Find where the given text appears and provide that cell's center as [x, y] coordinate. 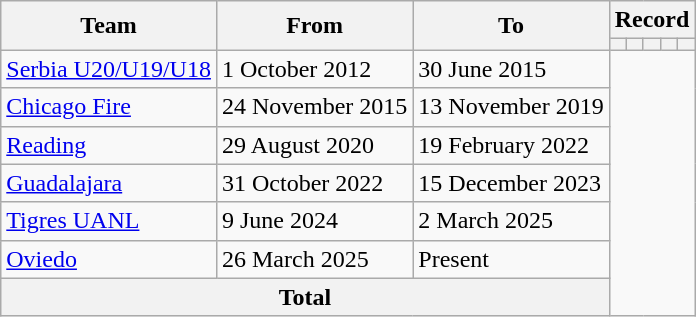
Tigres UANL [109, 221]
Oviedo [109, 259]
2 March 2025 [511, 221]
9 June 2024 [314, 221]
To [511, 26]
Reading [109, 145]
15 December 2023 [511, 183]
30 June 2015 [511, 69]
Total [305, 297]
29 August 2020 [314, 145]
Team [109, 26]
13 November 2019 [511, 107]
24 November 2015 [314, 107]
Serbia U20/U19/U18 [109, 69]
Guadalajara [109, 183]
Record [652, 20]
19 February 2022 [511, 145]
1 October 2012 [314, 69]
26 March 2025 [314, 259]
Present [511, 259]
From [314, 26]
31 October 2022 [314, 183]
Chicago Fire [109, 107]
